Extract the (X, Y) coordinate from the center of the cell holding the provided text.  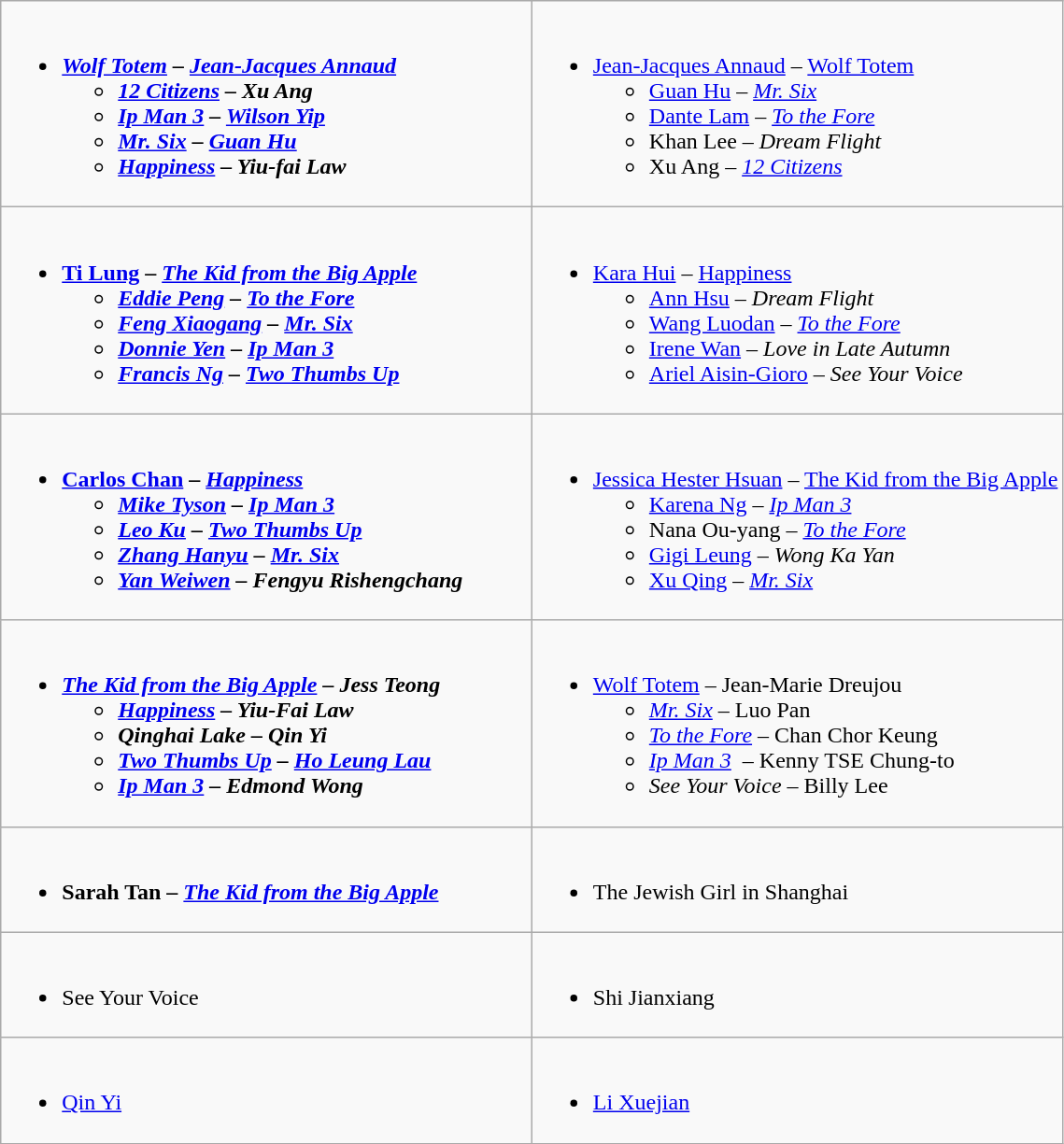
Shi Jianxiang (798, 984)
Wolf Totem – Jean-Marie DreujouMr. Six – Luo PanTo the Fore – Chan Chor KeungIp Man 3 – Kenny TSE Chung-toSee Your Voice – Billy Lee (798, 723)
Jean-Jacques Annaud – Wolf TotemGuan Hu – Mr. SixDante Lam – To the ForeKhan Lee – Dream FlightXu Ang – 12 Citizens (798, 105)
See Your Voice (267, 984)
Li Xuejian (798, 1091)
Kara Hui – HappinessAnn Hsu – Dream FlightWang Luodan – To the ForeIrene Wan – Love in Late AutumnAriel Aisin-Gioro – See Your Voice (798, 310)
The Kid from the Big Apple – Jess TeongHappiness – Yiu-Fai LawQinghai Lake – Qin YiTwo Thumbs Up – Ho Leung LauIp Man 3 – Edmond Wong (267, 723)
Sarah Tan – The Kid from the Big Apple (267, 880)
Jessica Hester Hsuan – The Kid from the Big AppleKarena Ng – Ip Man 3Nana Ou-yang – To the ForeGigi Leung – Wong Ka YanXu Qing – Mr. Six (798, 517)
Wolf Totem – Jean-Jacques Annaud12 Citizens – Xu AngIp Man 3 – Wilson YipMr. Six – Guan HuHappiness – Yiu-fai Law (267, 105)
Carlos Chan – HappinessMike Tyson – Ip Man 3Leo Ku – Two Thumbs UpZhang Hanyu – Mr. SixYan Weiwen – Fengyu Rishengchang (267, 517)
The Jewish Girl in Shanghai (798, 880)
Ti Lung – The Kid from the Big AppleEddie Peng – To the ForeFeng Xiaogang – Mr. SixDonnie Yen – Ip Man 3Francis Ng – Two Thumbs Up (267, 310)
Qin Yi (267, 1091)
